Pinpoint the cell where the given text exists, returning its (X, Y) midpoint coordinate. 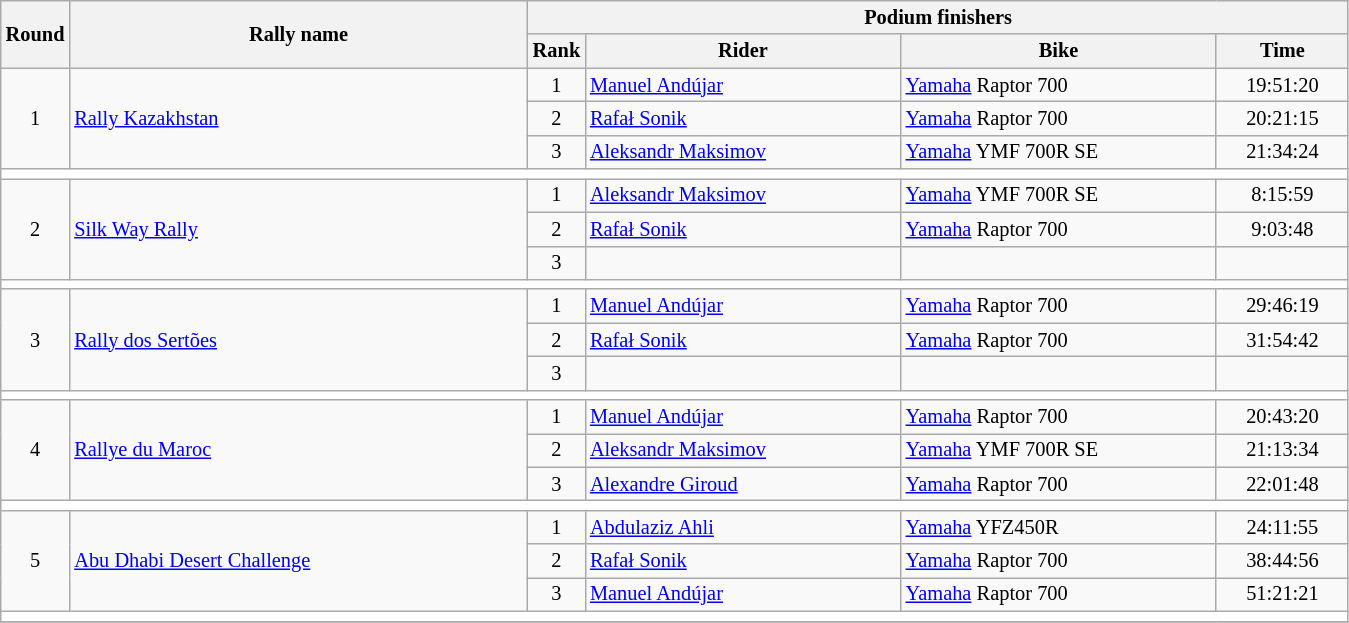
Alexandre Giroud (743, 484)
29:46:19 (1282, 306)
20:21:15 (1282, 118)
Rally Kazakhstan (298, 118)
Round (36, 34)
Abu Dhabi Desert Challenge (298, 560)
4 (36, 450)
Yamaha YFZ450R (1059, 527)
Rally dos Sertões (298, 340)
Time (1282, 51)
24:11:55 (1282, 527)
Abdulaziz Ahli (743, 527)
51:21:21 (1282, 594)
Bike (1059, 51)
Rallye du Maroc (298, 450)
19:51:20 (1282, 85)
38:44:56 (1282, 561)
8:15:59 (1282, 195)
21:34:24 (1282, 152)
Rank (556, 51)
Silk Way Rally (298, 228)
22:01:48 (1282, 484)
20:43:20 (1282, 417)
9:03:48 (1282, 229)
21:13:34 (1282, 450)
5 (36, 560)
Podium finishers (938, 17)
Rider (743, 51)
31:54:42 (1282, 340)
Rally name (298, 34)
